Detect which cell encompasses the target text, then output its (X, Y) center coordinate. 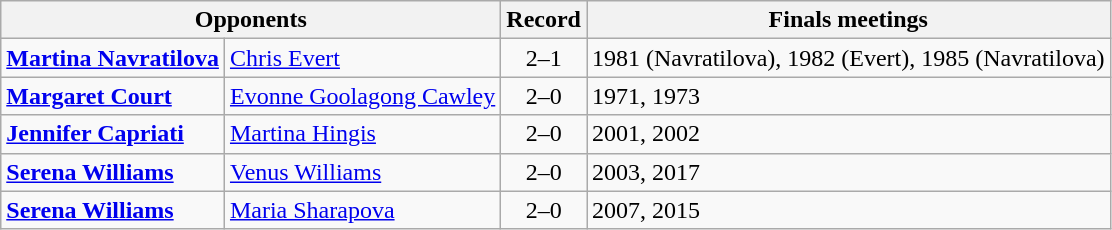
2001, 2002 (848, 134)
Martina Navratilova (113, 58)
Opponents (251, 20)
1971, 1973 (848, 96)
Finals meetings (848, 20)
Martina Hingis (362, 134)
Record (544, 20)
Chris Evert (362, 58)
1981 (Navratilova), 1982 (Evert), 1985 (Navratilova) (848, 58)
Venus Williams (362, 172)
Margaret Court (113, 96)
Maria Sharapova (362, 210)
2–1 (544, 58)
2003, 2017 (848, 172)
Jennifer Capriati (113, 134)
Evonne Goolagong Cawley (362, 96)
2007, 2015 (848, 210)
